Return the (X, Y) coordinate for the center point of the cell that contains the specified text.  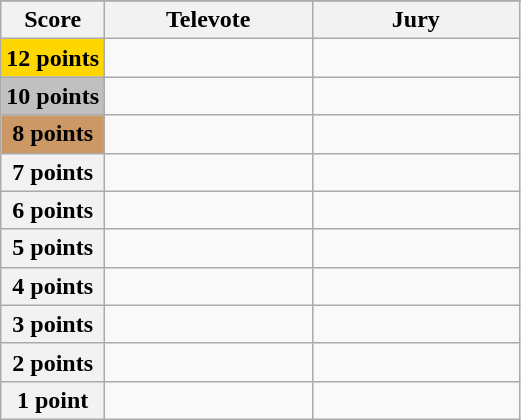
12 points (53, 58)
6 points (53, 210)
Jury (416, 20)
4 points (53, 286)
3 points (53, 324)
1 point (53, 400)
7 points (53, 172)
10 points (53, 96)
2 points (53, 362)
5 points (53, 248)
Televote (209, 20)
8 points (53, 134)
Score (53, 20)
